Pinpoint the cell where the given text exists, returning its (X, Y) midpoint coordinate. 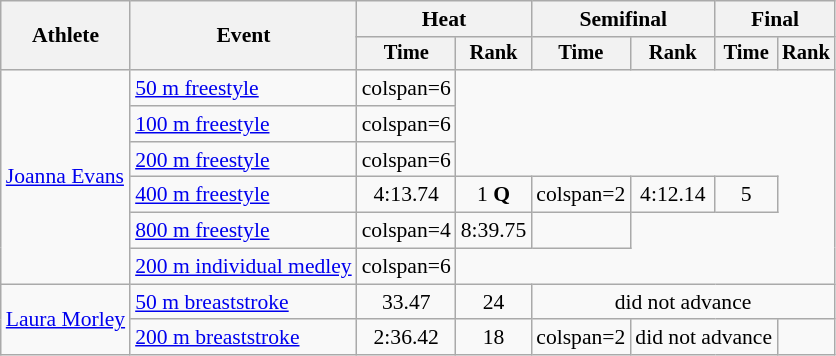
Semifinal (623, 19)
8:39.75 (494, 231)
Heat (444, 19)
1 Q (494, 195)
33.47 (406, 302)
50 m freestyle (244, 88)
24 (494, 302)
Athlete (66, 36)
4:12.14 (672, 195)
200 m freestyle (244, 160)
100 m freestyle (244, 124)
50 m breaststroke (244, 302)
Joanna Evans (66, 177)
colspan=4 (406, 231)
800 m freestyle (244, 231)
Final (774, 19)
200 m breaststroke (244, 338)
4:13.74 (406, 195)
5 (746, 195)
2:36.42 (406, 338)
400 m freestyle (244, 195)
200 m individual medley (244, 267)
Laura Morley (66, 320)
18 (494, 338)
Event (244, 36)
